From the cell containing the given text, extract its center point as (x, y) coordinate. 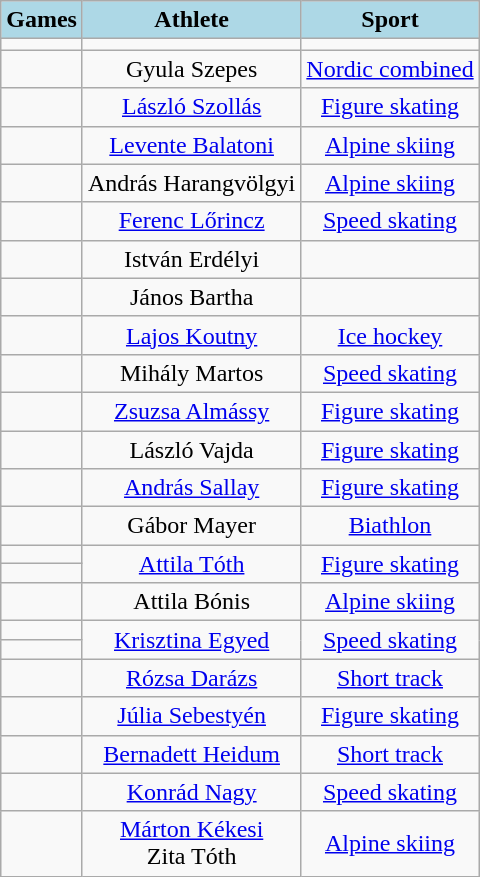
Zsuzsa Almássy (191, 411)
Nordic combined (390, 69)
Athlete (191, 20)
László Vajda (191, 449)
Sport (390, 20)
Games (42, 20)
Attila Tóth (191, 564)
Mihály Martos (191, 373)
András Sallay (191, 488)
Gábor Mayer (191, 526)
András Harangvölgyi (191, 183)
István Erdélyi (191, 259)
Lajos Koutny (191, 335)
Levente Balatoni (191, 145)
Krisztina Egyed (191, 640)
János Bartha (191, 297)
Rózsa Darázs (191, 678)
Biathlon (390, 526)
Gyula Szepes (191, 69)
Márton Kékesi Zita Tóth (191, 844)
Konrád Nagy (191, 792)
László Szollás (191, 107)
Ice hockey (390, 335)
Júlia Sebestyén (191, 716)
Attila Bónis (191, 602)
Ferenc Lőrincz (191, 221)
Bernadett Heidum (191, 754)
